Capture the cell that displays the provided text and extract its [x, y] central coordinate. 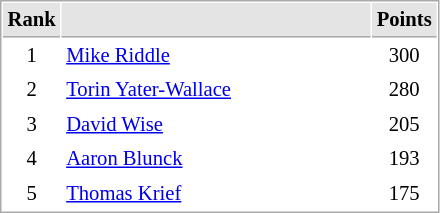
205 [404, 124]
Mike Riddle [216, 56]
3 [32, 124]
280 [404, 90]
300 [404, 56]
David Wise [216, 124]
Rank [32, 20]
5 [32, 194]
175 [404, 194]
Thomas Krief [216, 194]
1 [32, 56]
4 [32, 158]
2 [32, 90]
Torin Yater-Wallace [216, 90]
Aaron Blunck [216, 158]
193 [404, 158]
Points [404, 20]
